Find where the given text appears and provide that cell's center as (X, Y) coordinate. 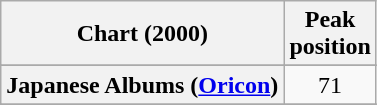
Peakposition (330, 34)
71 (330, 85)
Chart (2000) (142, 34)
Japanese Albums (Oricon) (142, 85)
